Return the [x, y] coordinate for the center point of the cell that contains the specified text.  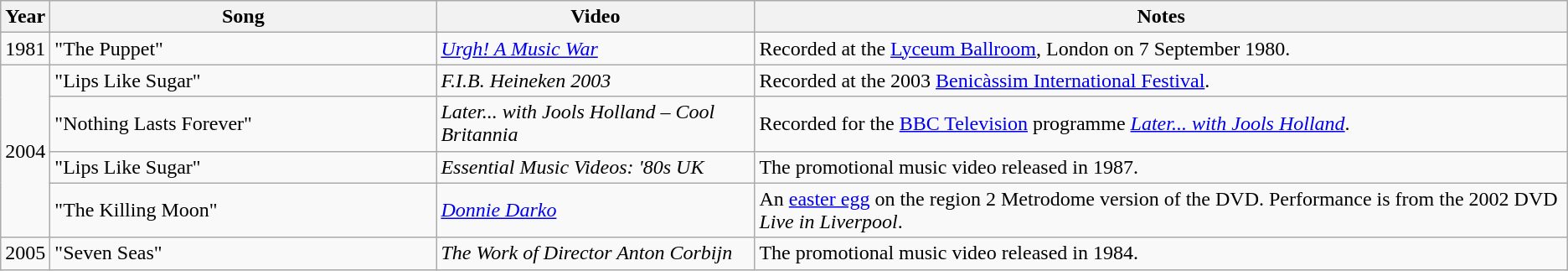
"The Killing Moon" [243, 210]
Year [25, 17]
Recorded for the BBC Television programme Later... with Jools Holland. [1161, 124]
"Seven Seas" [243, 253]
The Work of Director Anton Corbijn [596, 253]
Song [243, 17]
Donnie Darko [596, 210]
1981 [25, 49]
Recorded at the 2003 Benicàssim International Festival. [1161, 81]
The promotional music video released in 1987. [1161, 167]
Notes [1161, 17]
Essential Music Videos: '80s UK [596, 167]
The promotional music video released in 1984. [1161, 253]
2004 [25, 151]
Later... with Jools Holland – Cool Britannia [596, 124]
2005 [25, 253]
Video [596, 17]
"The Puppet" [243, 49]
F.I.B. Heineken 2003 [596, 81]
Urgh! A Music War [596, 49]
Recorded at the Lyceum Ballroom, London on 7 September 1980. [1161, 49]
"Nothing Lasts Forever" [243, 124]
An easter egg on the region 2 Metrodome version of the DVD. Performance is from the 2002 DVD Live in Liverpool. [1161, 210]
